Locate the cell with the specified text and output its [x, y] center coordinate. 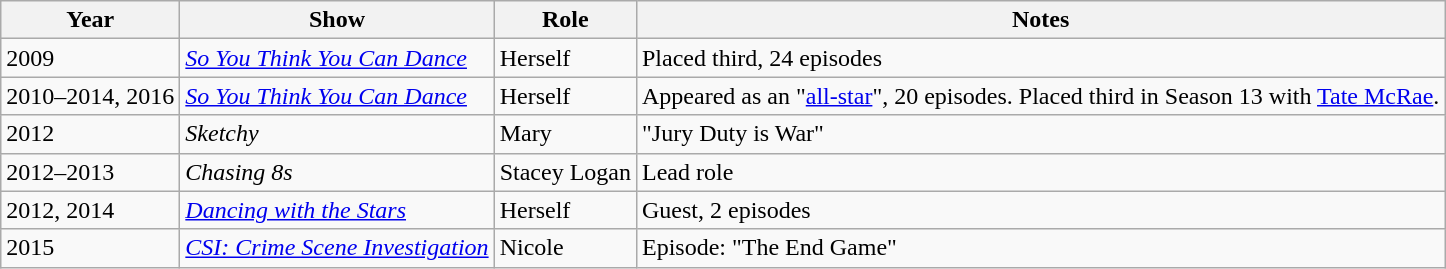
2015 [90, 248]
Sketchy [337, 134]
Year [90, 20]
"Jury Duty is War" [1040, 134]
CSI: Crime Scene Investigation [337, 248]
Role [565, 20]
Show [337, 20]
2009 [90, 58]
2012, 2014 [90, 210]
2012 [90, 134]
Guest, 2 episodes [1040, 210]
Lead role [1040, 172]
Nicole [565, 248]
Stacey Logan [565, 172]
Chasing 8s [337, 172]
Dancing with the Stars [337, 210]
2010–2014, 2016 [90, 96]
Appeared as an "all-star", 20 episodes. Placed third in Season 13 with Tate McRae. [1040, 96]
Placed third, 24 episodes [1040, 58]
Notes [1040, 20]
Episode: "The End Game" [1040, 248]
Mary [565, 134]
2012–2013 [90, 172]
